Pinpoint the cell where the given text exists, returning its (X, Y) midpoint coordinate. 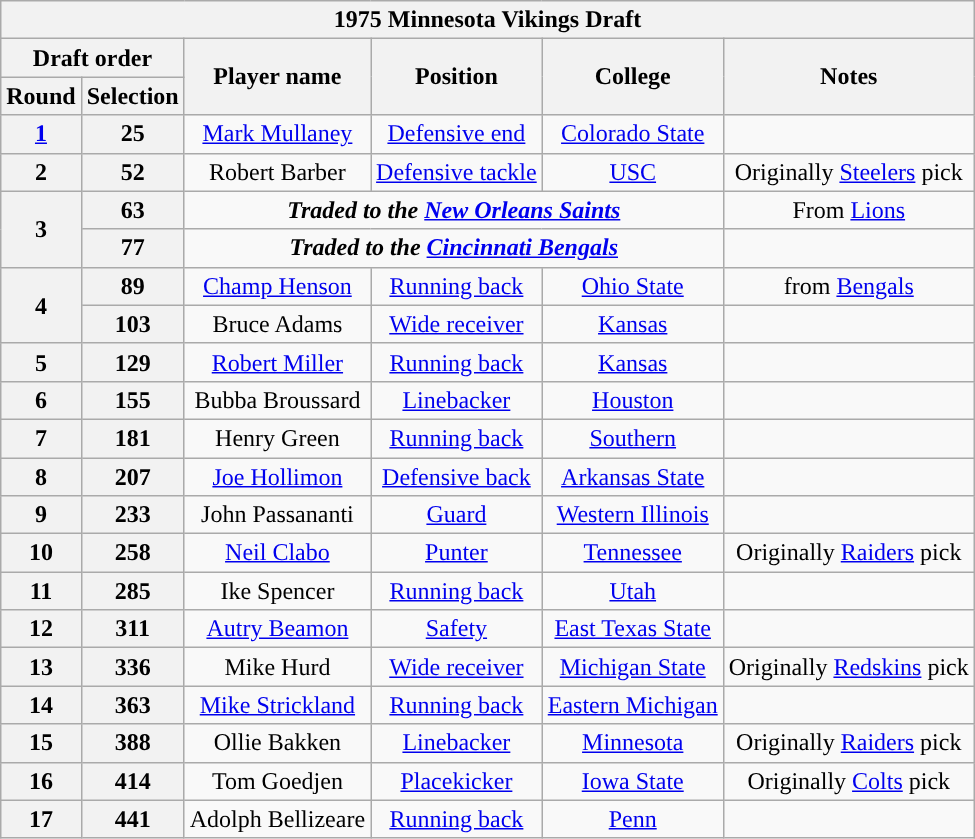
1 (41, 134)
89 (132, 286)
3 (41, 229)
Guard (457, 515)
4 (41, 305)
Henry Green (277, 438)
Robert Miller (277, 362)
285 (132, 591)
Originally Colts pick (848, 781)
John Passananti (277, 515)
Defensive end (457, 134)
Tennessee (632, 553)
16 (41, 781)
258 (132, 553)
Eastern Michigan (632, 705)
From Lions (848, 210)
Placekicker (457, 781)
Southern (632, 438)
Colorado State (632, 134)
388 (132, 743)
Robert Barber (277, 172)
Notes (848, 77)
Neil Clabo (277, 553)
Selection (132, 96)
Western Illinois (632, 515)
Joe Hollimon (277, 477)
Traded to the New Orleans Saints (454, 210)
Defensive tackle (457, 172)
336 (132, 667)
52 (132, 172)
15 (41, 743)
Draft order (92, 58)
Houston (632, 400)
233 (132, 515)
Iowa State (632, 781)
Mike Hurd (277, 667)
25 (132, 134)
Originally Redskins pick (848, 667)
from Bengals (848, 286)
129 (132, 362)
Champ Henson (277, 286)
414 (132, 781)
63 (132, 210)
Autry Beamon (277, 629)
14 (41, 705)
Round (41, 96)
6 (41, 400)
5 (41, 362)
7 (41, 438)
Bruce Adams (277, 324)
Adolph Bellizeare (277, 819)
Ohio State (632, 286)
77 (132, 248)
207 (132, 477)
Safety (457, 629)
Bubba Broussard (277, 400)
1975 Minnesota Vikings Draft (488, 20)
2 (41, 172)
Utah (632, 591)
Ollie Bakken (277, 743)
Penn (632, 819)
181 (132, 438)
Tom Goedjen (277, 781)
East Texas State (632, 629)
Player name (277, 77)
Mark Mullaney (277, 134)
8 (41, 477)
311 (132, 629)
155 (132, 400)
Michigan State (632, 667)
441 (132, 819)
11 (41, 591)
10 (41, 553)
17 (41, 819)
Originally Steelers pick (848, 172)
9 (41, 515)
Defensive back (457, 477)
College (632, 77)
12 (41, 629)
Arkansas State (632, 477)
Position (457, 77)
363 (132, 705)
Mike Strickland (277, 705)
Punter (457, 553)
103 (132, 324)
USC (632, 172)
Minnesota (632, 743)
Traded to the Cincinnati Bengals (454, 248)
13 (41, 667)
Ike Spencer (277, 591)
